Capture the cell that displays the provided text and extract its (x, y) central coordinate. 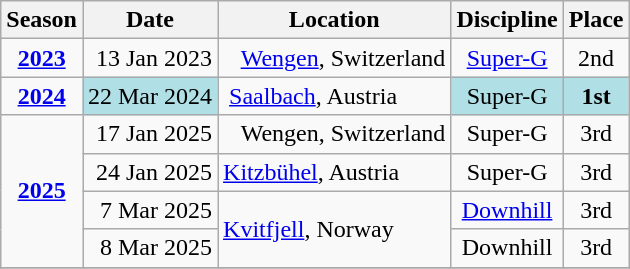
Date (150, 20)
2025 (42, 191)
Kitzbühel, Austria (334, 172)
Saalbach, Austria (334, 96)
8 Mar 2025 (150, 248)
22 Mar 2024 (150, 96)
7 Mar 2025 (150, 210)
Place (596, 20)
2024 (42, 96)
Location (334, 20)
Season (42, 20)
13 Jan 2023 (150, 58)
24 Jan 2025 (150, 172)
1st (596, 96)
2nd (596, 58)
Kvitfjell, Norway (334, 229)
Discipline (507, 20)
2023 (42, 58)
17 Jan 2025 (150, 134)
